Scan for the cell matching the given text and deliver its [X, Y] coordinate at center. 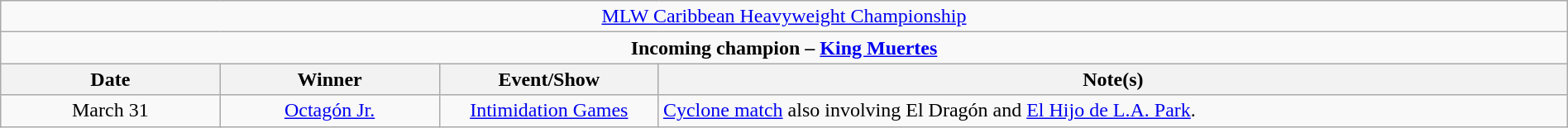
Winner [329, 79]
Incoming champion – King Muertes [784, 48]
Octagón Jr. [329, 111]
Date [111, 79]
Note(s) [1113, 79]
Intimidation Games [549, 111]
Event/Show [549, 79]
MLW Caribbean Heavyweight Championship [784, 17]
Cyclone match also involving El Dragón and El Hijo de L.A. Park. [1113, 111]
March 31 [111, 111]
